Pinpoint the cell where the given text exists, returning its [X, Y] midpoint coordinate. 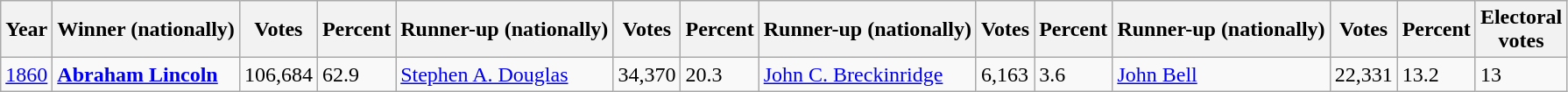
Electoralvotes [1521, 30]
Stephen A. Douglas [505, 74]
Abraham Lincoln [146, 74]
Winner (nationally) [146, 30]
1860 [26, 74]
20.3 [720, 74]
Year [26, 30]
13.2 [1437, 74]
3.6 [1074, 74]
John Bell [1221, 74]
6,163 [1005, 74]
22,331 [1363, 74]
13 [1521, 74]
62.9 [356, 74]
106,684 [279, 74]
34,370 [646, 74]
John C. Breckinridge [867, 74]
